Find where the given text appears and provide that cell's center as [X, Y] coordinate. 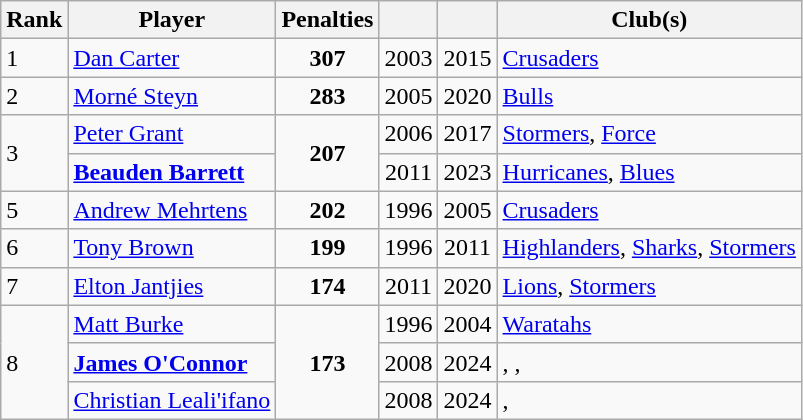
207 [328, 153]
8 [34, 362]
2004 [468, 324]
Highlanders, Sharks, Stormers [649, 248]
Club(s) [649, 20]
Matt Burke [172, 324]
2017 [468, 134]
5 [34, 210]
2023 [468, 172]
Christian Leali'ifano [172, 400]
2006 [408, 134]
, , [649, 362]
Bulls [649, 96]
7 [34, 286]
Penalties [328, 20]
Player [172, 20]
Beauden Barrett [172, 172]
202 [328, 210]
Morné Steyn [172, 96]
Elton Jantjies [172, 286]
283 [328, 96]
Andrew Mehrtens [172, 210]
, [649, 400]
2015 [468, 58]
Peter Grant [172, 134]
174 [328, 286]
1 [34, 58]
Hurricanes, Blues [649, 172]
2003 [408, 58]
Lions, Stormers [649, 286]
Rank [34, 20]
2 [34, 96]
173 [328, 362]
Tony Brown [172, 248]
Stormers, Force [649, 134]
307 [328, 58]
Waratahs [649, 324]
3 [34, 153]
Dan Carter [172, 58]
199 [328, 248]
James O'Connor [172, 362]
6 [34, 248]
